From the cell containing the given text, extract its center point as [x, y] coordinate. 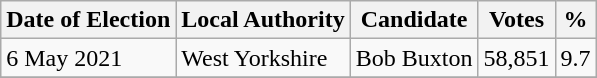
Local Authority [263, 20]
Candidate [414, 20]
West Yorkshire [263, 58]
Votes [516, 20]
Date of Election [88, 20]
9.7 [576, 58]
6 May 2021 [88, 58]
58,851 [516, 58]
Bob Buxton [414, 58]
% [576, 20]
